Find where the given text appears and provide that cell's center as (x, y) coordinate. 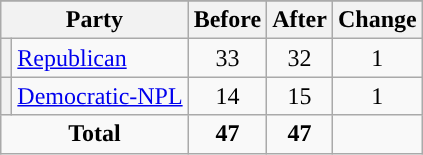
33 (228, 58)
Before (228, 20)
15 (300, 96)
32 (300, 58)
After (300, 20)
Republican (100, 58)
14 (228, 96)
Total (94, 134)
Democratic-NPL (100, 96)
Party (94, 20)
Change (377, 20)
